Output the (X, Y) coordinate of the center of the cell containing the given text.  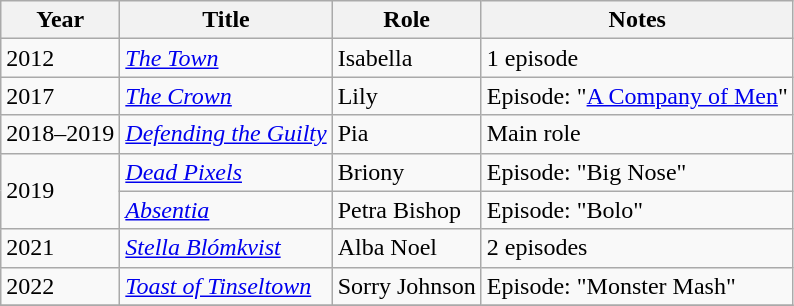
1 episode (637, 58)
2017 (60, 96)
Stella Blómkvist (226, 248)
2 episodes (637, 248)
Role (406, 20)
The Town (226, 58)
Episode: "A Company of Men" (637, 96)
Petra Bishop (406, 210)
Episode: "Big Nose" (637, 172)
Dead Pixels (226, 172)
Pia (406, 134)
Toast of Tinseltown (226, 286)
2012 (60, 58)
Alba Noel (406, 248)
2022 (60, 286)
Sorry Johnson (406, 286)
Notes (637, 20)
2018–2019 (60, 134)
Lily (406, 96)
Episode: "Bolo" (637, 210)
The Crown (226, 96)
Title (226, 20)
Year (60, 20)
Isabella (406, 58)
Defending the Guilty (226, 134)
Absentia (226, 210)
2021 (60, 248)
Main role (637, 134)
Briony (406, 172)
Episode: "Monster Mash" (637, 286)
2019 (60, 191)
